Search for the cell housing the specified text and yield its (x, y) center coordinate. 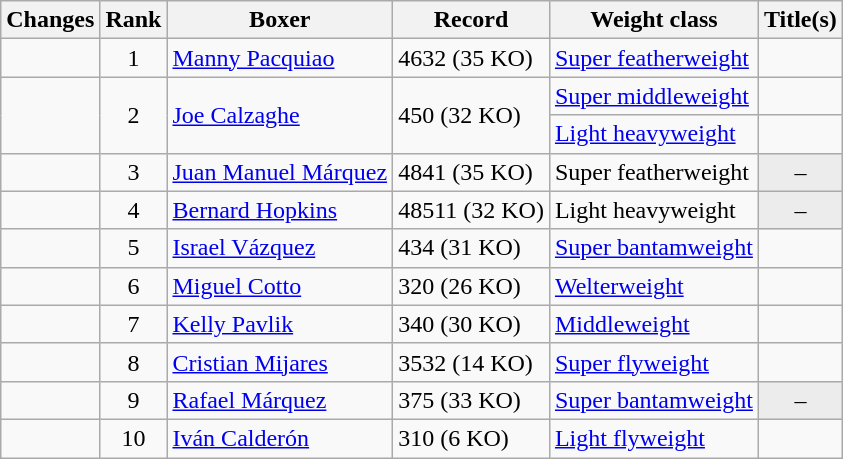
9 (134, 400)
Middleweight (654, 324)
3532 (14 KO) (472, 362)
Rank (134, 20)
434 (31 KO) (472, 248)
8 (134, 362)
Joe Calzaghe (280, 115)
Cristian Mijares (280, 362)
Boxer (280, 20)
7 (134, 324)
Record (472, 20)
Changes (50, 20)
4 (134, 210)
450 (32 KO) (472, 115)
5 (134, 248)
1 (134, 58)
Light flyweight (654, 438)
Kelly Pavlik (280, 324)
Manny Pacquiao (280, 58)
Super middleweight (654, 96)
Israel Vázquez (280, 248)
2 (134, 115)
Juan Manuel Márquez (280, 172)
Miguel Cotto (280, 286)
3 (134, 172)
Weight class (654, 20)
Title(s) (800, 20)
4632 (35 KO) (472, 58)
48511 (32 KO) (472, 210)
6 (134, 286)
Rafael Márquez (280, 400)
320 (26 KO) (472, 286)
310 (6 KO) (472, 438)
10 (134, 438)
340 (30 KO) (472, 324)
Iván Calderón (280, 438)
Welterweight (654, 286)
Super flyweight (654, 362)
375 (33 KO) (472, 400)
Bernard Hopkins (280, 210)
4841 (35 KO) (472, 172)
